Output the [X, Y] coordinate of the center of the cell containing the given text.  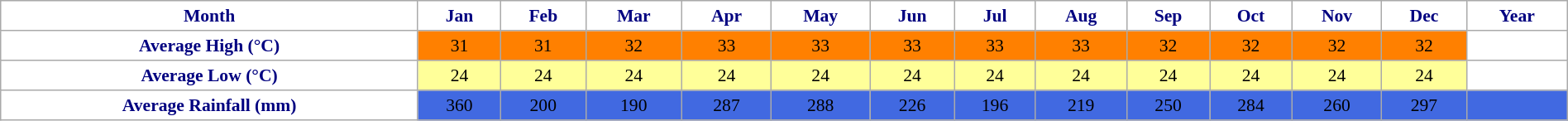
196 [994, 105]
284 [1251, 105]
Apr [726, 16]
Aug [1082, 16]
Mar [633, 16]
Feb [543, 16]
Nov [1336, 16]
287 [726, 105]
Jan [459, 16]
Month [210, 16]
297 [1424, 105]
Jun [913, 16]
Jul [994, 16]
Average Low (°C) [210, 75]
Oct [1251, 16]
Dec [1424, 16]
Sep [1169, 16]
190 [633, 105]
250 [1169, 105]
288 [820, 105]
Average Rainfall (mm) [210, 105]
260 [1336, 105]
226 [913, 105]
May [820, 16]
Year [1517, 16]
Average High (°C) [210, 46]
360 [459, 105]
200 [543, 105]
219 [1082, 105]
